Find where the given text appears and provide that cell's center as [x, y] coordinate. 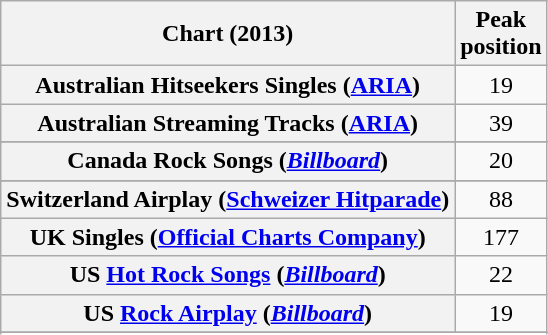
88 [501, 199]
Canada Rock Songs (Billboard) [228, 161]
20 [501, 161]
US Hot Rock Songs (Billboard) [228, 275]
22 [501, 275]
UK Singles (Official Charts Company) [228, 237]
Australian Hitseekers Singles (ARIA) [228, 85]
Chart (2013) [228, 34]
39 [501, 123]
177 [501, 237]
Peakposition [501, 34]
Australian Streaming Tracks (ARIA) [228, 123]
Switzerland Airplay (Schweizer Hitparade) [228, 199]
US Rock Airplay (Billboard) [228, 313]
